Output the (x, y) coordinate of the center of the cell containing the given text.  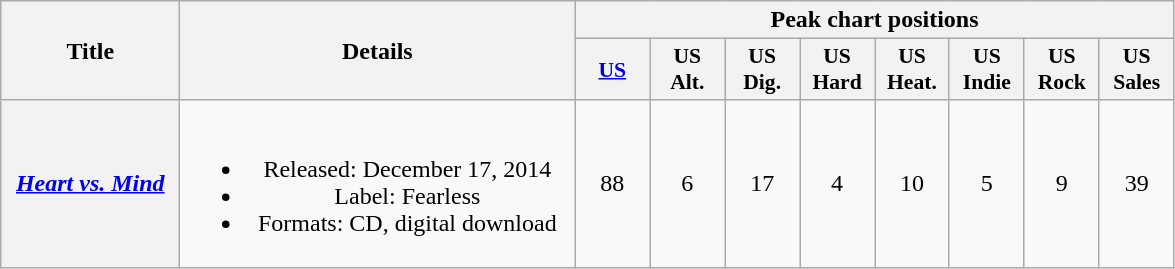
4 (838, 184)
USRock (1062, 70)
Title (90, 50)
Details (378, 50)
USHeat. (912, 70)
USAlt. (688, 70)
Peak chart positions (874, 20)
17 (762, 184)
Released: December 17, 2014Label: FearlessFormats: CD, digital download (378, 184)
USHard (838, 70)
9 (1062, 184)
5 (986, 184)
88 (612, 184)
Heart vs. Mind (90, 184)
10 (912, 184)
39 (1136, 184)
6 (688, 184)
USIndie (986, 70)
USSales (1136, 70)
US (612, 70)
USDig. (762, 70)
